For the text-containing cell, return its midpoint in [X, Y] coordinate format. 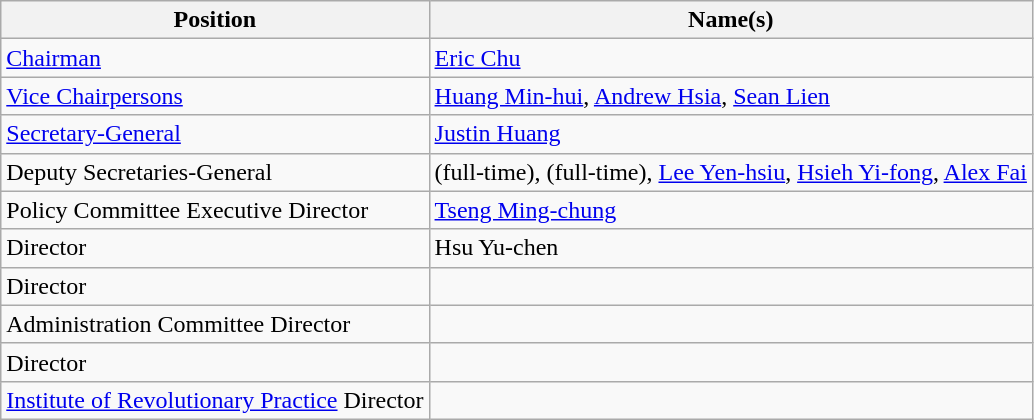
Vice Chairpersons [215, 96]
Tseng Ming-chung [730, 210]
Deputy Secretaries-General [215, 172]
Huang Min-hui, Andrew Hsia, Sean Lien [730, 96]
Chairman [215, 58]
(full-time), (full-time), Lee Yen-hsiu, Hsieh Yi-fong, Alex Fai [730, 172]
Name(s) [730, 20]
Secretary-General [215, 134]
Institute of Revolutionary Practice Director [215, 400]
Policy Committee Executive Director [215, 210]
Hsu Yu-chen [730, 248]
Administration Committee Director [215, 324]
Position [215, 20]
Justin Huang [730, 134]
Eric Chu [730, 58]
